Pinpoint the cell where the given text exists, returning its [x, y] midpoint coordinate. 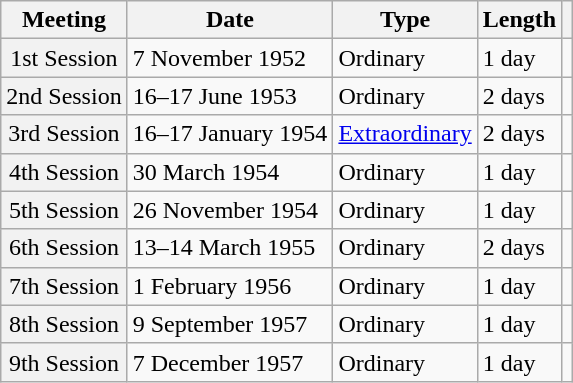
5th Session [64, 210]
7 December 1957 [230, 362]
Date [230, 20]
2nd Session [64, 96]
26 November 1954 [230, 210]
9th Session [64, 362]
16–17 January 1954 [230, 134]
13–14 March 1955 [230, 248]
9 September 1957 [230, 324]
6th Session [64, 248]
16–17 June 1953 [230, 96]
1 February 1956 [230, 286]
4th Session [64, 172]
Type [405, 20]
30 March 1954 [230, 172]
7 November 1952 [230, 58]
1st Session [64, 58]
3rd Session [64, 134]
Meeting [64, 20]
Length [519, 20]
8th Session [64, 324]
7th Session [64, 286]
Extraordinary [405, 134]
